Output the (X, Y) coordinate of the center of the cell containing the given text.  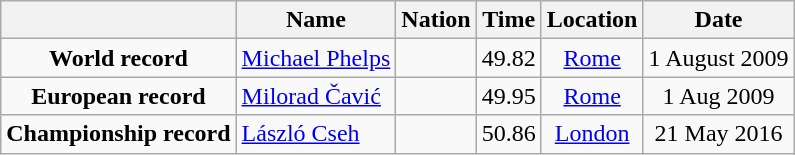
Nation (436, 20)
Date (718, 20)
European record (118, 96)
Time (508, 20)
49.95 (508, 96)
Championship record (118, 134)
Name (316, 20)
László Cseh (316, 134)
1 Aug 2009 (718, 96)
Milorad Čavić (316, 96)
49.82 (508, 58)
21 May 2016 (718, 134)
1 August 2009 (718, 58)
Michael Phelps (316, 58)
World record (118, 58)
London (592, 134)
Location (592, 20)
50.86 (508, 134)
